Find where the given text appears and provide that cell's center as [x, y] coordinate. 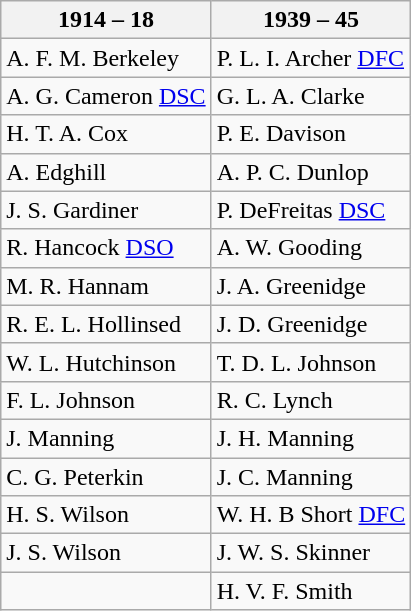
R. Hancock DSO [106, 248]
P. DeFreitas DSC [311, 210]
W. L. Hutchinson [106, 362]
J. A. Greenidge [311, 286]
J. D. Greenidge [311, 324]
G. L. A. Clarke [311, 96]
F. L. Johnson [106, 400]
A. W. Gooding [311, 248]
A. Edghill [106, 172]
H. T. A. Cox [106, 134]
H. V. F. Smith [311, 591]
J. H. Manning [311, 438]
A. G. Cameron DSC [106, 96]
J. S. Wilson [106, 553]
1914 – 18 [106, 20]
1939 – 45 [311, 20]
W. H. B Short DFC [311, 515]
M. R. Hannam [106, 286]
R. C. Lynch [311, 400]
C. G. Peterkin [106, 477]
A. P. C. Dunlop [311, 172]
T. D. L. Johnson [311, 362]
P. E. Davison [311, 134]
J. S. Gardiner [106, 210]
P. L. I. Archer DFC [311, 58]
J. C. Manning [311, 477]
J. W. S. Skinner [311, 553]
H. S. Wilson [106, 515]
J. Manning [106, 438]
A. F. M. Berkeley [106, 58]
R. E. L. Hollinsed [106, 324]
